Return (x, y) of the center of cell containing provided text 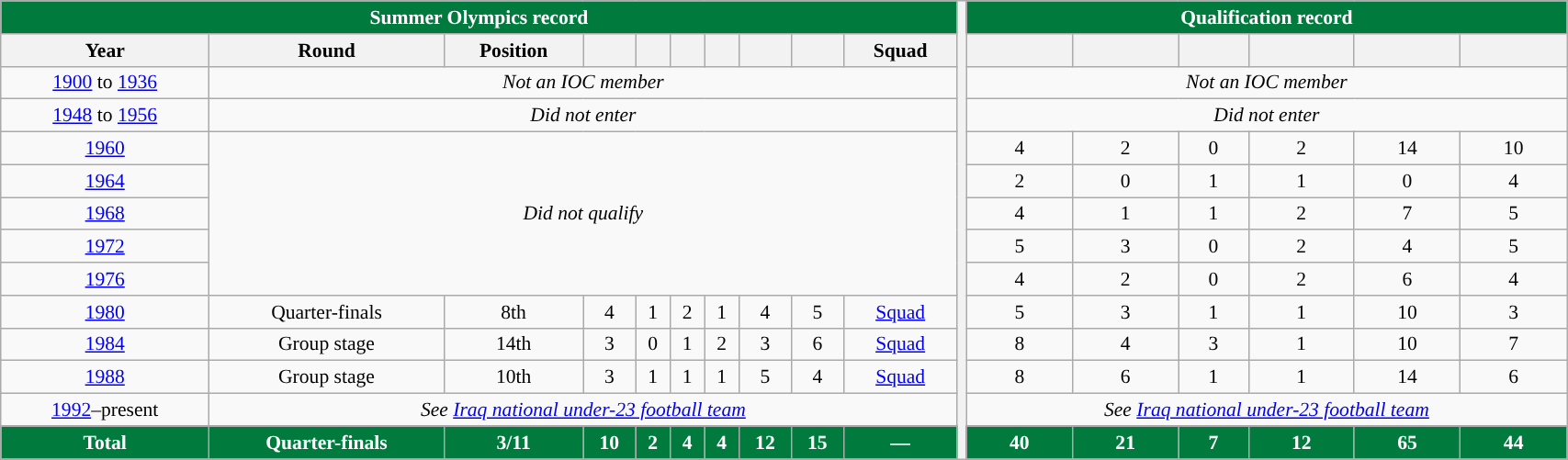
1948 to 1956 (105, 116)
Summer Olympics record (479, 17)
Position (513, 50)
1980 (105, 312)
— (900, 443)
1984 (105, 344)
3/11 (513, 443)
40 (1020, 443)
8th (513, 312)
10th (513, 377)
65 (1407, 443)
21 (1124, 443)
1900 to 1936 (105, 83)
Round (327, 50)
1992–present (105, 410)
1972 (105, 247)
14th (513, 344)
Did not qualify (583, 214)
1964 (105, 181)
44 (1514, 443)
1960 (105, 149)
Qualification record (1266, 17)
1968 (105, 214)
1976 (105, 279)
Total (105, 443)
15 (818, 443)
1988 (105, 377)
Year (105, 50)
